Return the [X, Y] coordinate for the center point of the cell that contains the specified text.  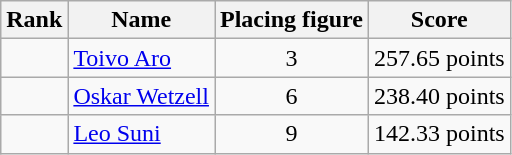
Name [142, 20]
Oskar Wetzell [142, 96]
Rank [34, 20]
6 [291, 96]
238.40 points [439, 96]
Placing figure [291, 20]
Toivo Aro [142, 58]
Leo Suni [142, 134]
3 [291, 58]
142.33 points [439, 134]
257.65 points [439, 58]
9 [291, 134]
Score [439, 20]
